Pinpoint the cell where the given text exists, returning its [X, Y] midpoint coordinate. 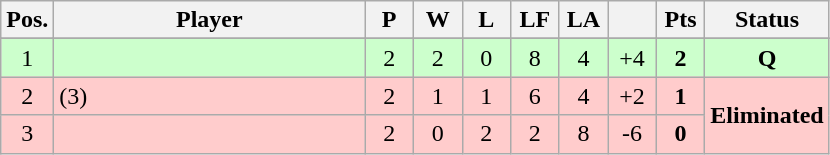
LA [584, 20]
3 [28, 134]
L [486, 20]
Pos. [28, 20]
Eliminated [767, 115]
+4 [632, 58]
W [438, 20]
(3) [210, 96]
Player [210, 20]
P [390, 20]
Q [767, 58]
Pts [680, 20]
6 [536, 96]
-6 [632, 134]
LF [536, 20]
Status [767, 20]
+2 [632, 96]
